Output the [X, Y] coordinate of the center of the cell containing the given text.  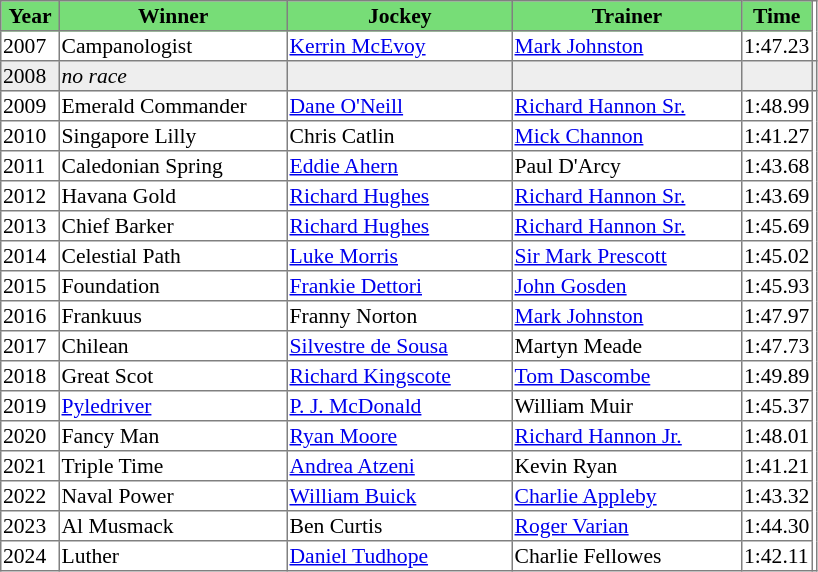
Fancy Man [173, 436]
2011 [30, 166]
2013 [30, 226]
Silvestre de Sousa [400, 346]
Al Musmack [173, 526]
John Gosden [627, 286]
Kevin Ryan [627, 466]
Charlie Fellowes [627, 556]
2009 [30, 106]
Pyledriver [173, 406]
Campanologist [173, 46]
Franny Norton [400, 316]
1:47.97 [777, 316]
2017 [30, 346]
1:49.89 [777, 376]
Mick Channon [627, 136]
Celestial Path [173, 256]
2014 [30, 256]
1:47.23 [777, 46]
1:45.02 [777, 256]
Richard Kingscote [400, 376]
Havana Gold [173, 196]
1:43.32 [777, 496]
1:42.11 [777, 556]
Caledonian Spring [173, 166]
2023 [30, 526]
Charlie Appleby [627, 496]
Ben Curtis [400, 526]
Year [30, 16]
Chilean [173, 346]
Frankuus [173, 316]
1:43.69 [777, 196]
Sir Mark Prescott [627, 256]
Time [777, 16]
Richard Hannon Jr. [627, 436]
Andrea Atzeni [400, 466]
William Buick [400, 496]
Naval Power [173, 496]
Emerald Commander [173, 106]
Paul D'Arcy [627, 166]
2024 [30, 556]
2020 [30, 436]
Winner [173, 16]
Chris Catlin [400, 136]
2016 [30, 316]
Roger Varian [627, 526]
Eddie Ahern [400, 166]
1:47.73 [777, 346]
Daniel Tudhope [400, 556]
1:43.68 [777, 166]
Singapore Lilly [173, 136]
1:44.30 [777, 526]
1:48.99 [777, 106]
1:45.69 [777, 226]
1:45.37 [777, 406]
Kerrin McEvoy [400, 46]
2007 [30, 46]
Jockey [400, 16]
2022 [30, 496]
2018 [30, 376]
1:48.01 [777, 436]
Luther [173, 556]
Martyn Meade [627, 346]
2015 [30, 286]
1:41.21 [777, 466]
1:45.93 [777, 286]
Chief Barker [173, 226]
Luke Morris [400, 256]
no race [173, 76]
Foundation [173, 286]
1:41.27 [777, 136]
Dane O'Neill [400, 106]
Tom Dascombe [627, 376]
2008 [30, 76]
Ryan Moore [400, 436]
2012 [30, 196]
2021 [30, 466]
P. J. McDonald [400, 406]
Triple Time [173, 466]
2010 [30, 136]
Trainer [627, 16]
Great Scot [173, 376]
2019 [30, 406]
Frankie Dettori [400, 286]
William Muir [627, 406]
